Determine the [X, Y] coordinate at the center of the cell enclosing the given text.  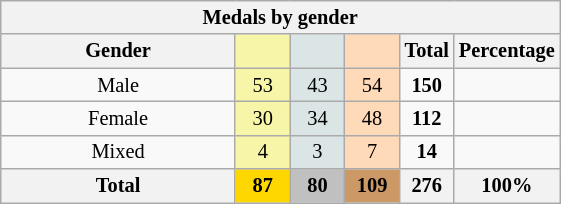
Mixed [118, 152]
87 [262, 186]
43 [318, 85]
80 [318, 186]
34 [318, 118]
Female [118, 118]
Male [118, 85]
53 [262, 85]
48 [372, 118]
Medals by gender [280, 17]
Percentage [507, 51]
Gender [118, 51]
112 [426, 118]
54 [372, 85]
100% [507, 186]
109 [372, 186]
4 [262, 152]
3 [318, 152]
30 [262, 118]
276 [426, 186]
14 [426, 152]
150 [426, 85]
7 [372, 152]
